Return (x, y) of the center of cell containing provided text 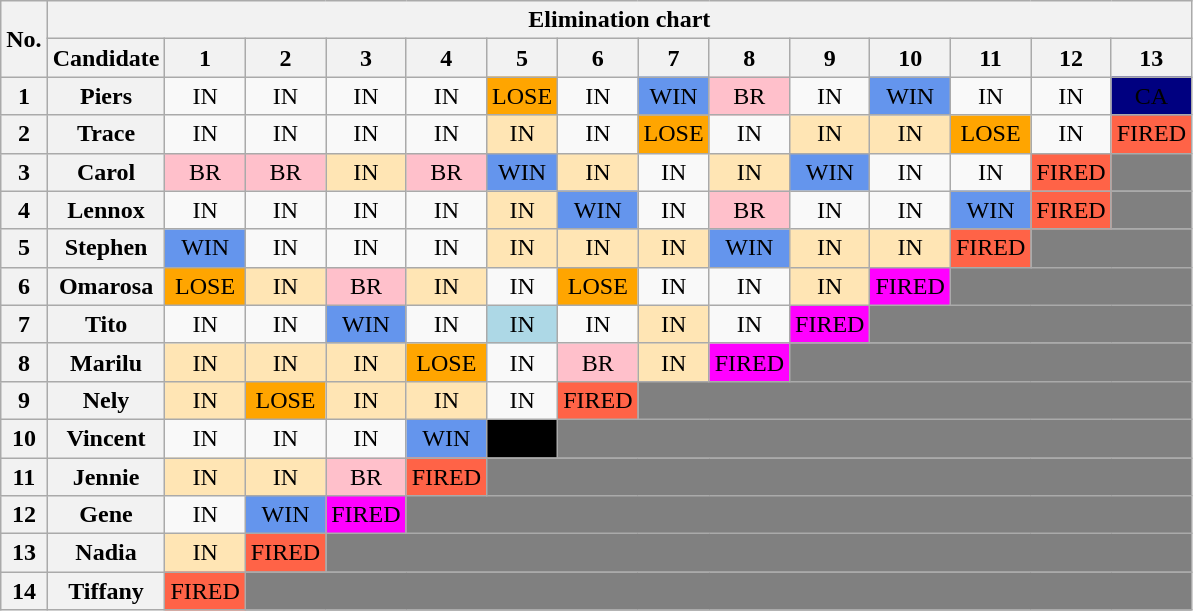
No. (24, 39)
Nadia (106, 553)
Omarosa (106, 286)
Elimination chart (619, 20)
Tiffany (106, 591)
Carol (106, 172)
Lennox (106, 210)
QUIT (522, 438)
Stephen (106, 248)
14 (24, 591)
Vincent (106, 438)
Marilu (106, 362)
Nely (106, 400)
Gene (106, 515)
Tito (106, 324)
CA (1151, 96)
Trace (106, 134)
Piers (106, 96)
Jennie (106, 477)
Candidate (106, 58)
